Scan for the cell matching the given text and deliver its [x, y] coordinate at center. 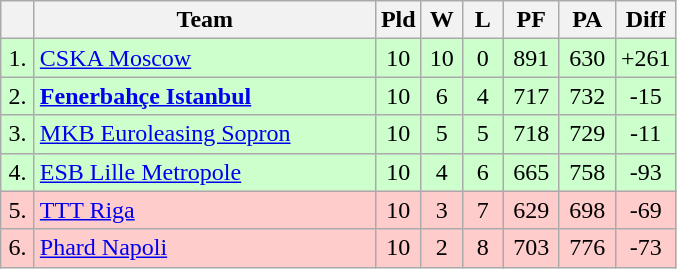
3 [442, 210]
-69 [646, 210]
698 [587, 210]
ESB Lille Metropole [204, 172]
PA [587, 20]
TTT Riga [204, 210]
629 [531, 210]
-73 [646, 248]
-15 [646, 96]
Pld [398, 20]
+261 [646, 58]
776 [587, 248]
-93 [646, 172]
891 [531, 58]
-11 [646, 134]
7 [482, 210]
Phard Napoli [204, 248]
630 [587, 58]
2 [442, 248]
CSKA Moscow [204, 58]
732 [587, 96]
665 [531, 172]
4. [18, 172]
5. [18, 210]
6. [18, 248]
2. [18, 96]
Diff [646, 20]
1. [18, 58]
W [442, 20]
3. [18, 134]
8 [482, 248]
717 [531, 96]
703 [531, 248]
0 [482, 58]
758 [587, 172]
L [482, 20]
MKB Euroleasing Sopron [204, 134]
Fenerbahçe Istanbul [204, 96]
718 [531, 134]
PF [531, 20]
729 [587, 134]
Team [204, 20]
